Return the [X, Y] coordinate for the center point of the cell that contains the specified text.  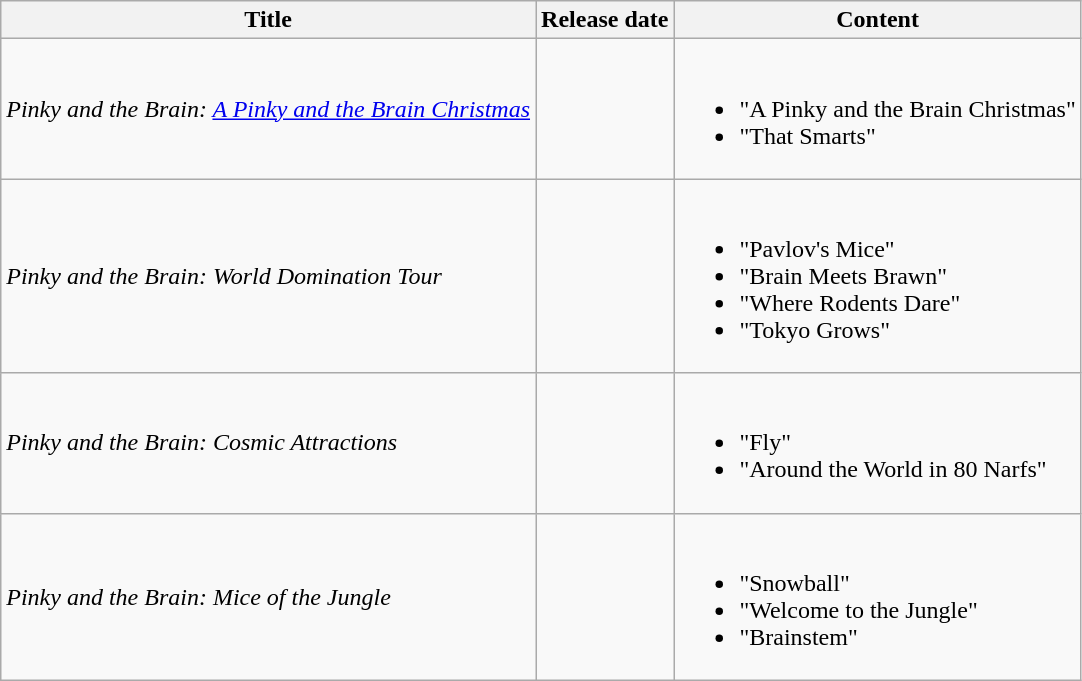
Content [878, 20]
Pinky and the Brain: World Domination Tour [268, 276]
"Pavlov's Mice""Brain Meets Brawn""Where Rodents Dare""Tokyo Grows" [878, 276]
Pinky and the Brain: Cosmic Attractions [268, 443]
"Fly""Around the World in 80 Narfs" [878, 443]
Release date [605, 20]
"A Pinky and the Brain Christmas""That Smarts" [878, 109]
Title [268, 20]
Pinky and the Brain: A Pinky and the Brain Christmas [268, 109]
"Snowball""Welcome to the Jungle""Brainstem" [878, 596]
Pinky and the Brain: Mice of the Jungle [268, 596]
